Capture the cell that displays the provided text and extract its (X, Y) central coordinate. 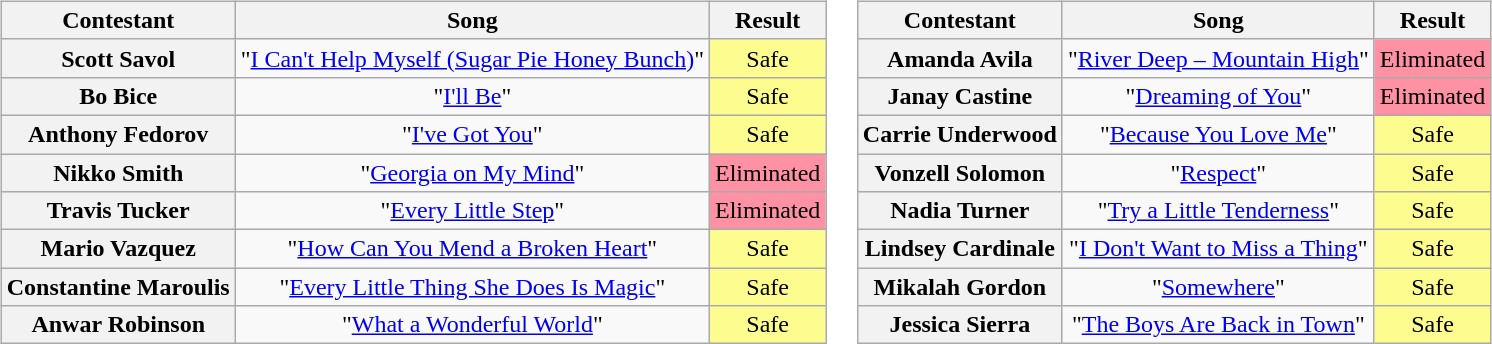
Jessica Sierra (960, 325)
"Every Little Thing She Does Is Magic" (472, 287)
"Every Little Step" (472, 211)
Travis Tucker (118, 211)
Anwar Robinson (118, 325)
Scott Savol (118, 58)
"What a Wonderful World" (472, 325)
"I Can't Help Myself (Sugar Pie Honey Bunch)" (472, 58)
"Dreaming of You" (1218, 96)
Carrie Underwood (960, 134)
"Respect" (1218, 173)
"River Deep – Mountain High" (1218, 58)
Constantine Maroulis (118, 287)
Janay Castine (960, 96)
"The Boys Are Back in Town" (1218, 325)
Nadia Turner (960, 211)
Amanda Avila (960, 58)
"I Don't Want to Miss a Thing" (1218, 249)
"Try a Little Tenderness" (1218, 211)
Mario Vazquez (118, 249)
"I've Got You" (472, 134)
"Because You Love Me" (1218, 134)
Nikko Smith (118, 173)
Mikalah Gordon (960, 287)
Anthony Fedorov (118, 134)
"I'll Be" (472, 96)
Lindsey Cardinale (960, 249)
Bo Bice (118, 96)
"Georgia on My Mind" (472, 173)
"How Can You Mend a Broken Heart" (472, 249)
Vonzell Solomon (960, 173)
"Somewhere" (1218, 287)
